Identify which cell holds the provided text, then report its (x, y) central coordinate. 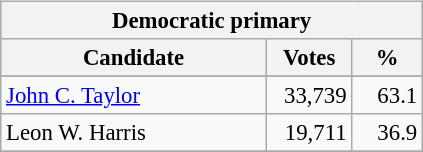
Candidate (134, 58)
Votes (309, 58)
19,711 (309, 133)
Leon W. Harris (134, 133)
John C. Taylor (134, 96)
33,739 (309, 96)
% (388, 58)
Democratic primary (212, 21)
36.9 (388, 133)
63.1 (388, 96)
